Extract the [X, Y] coordinate from the center of the cell holding the provided text.  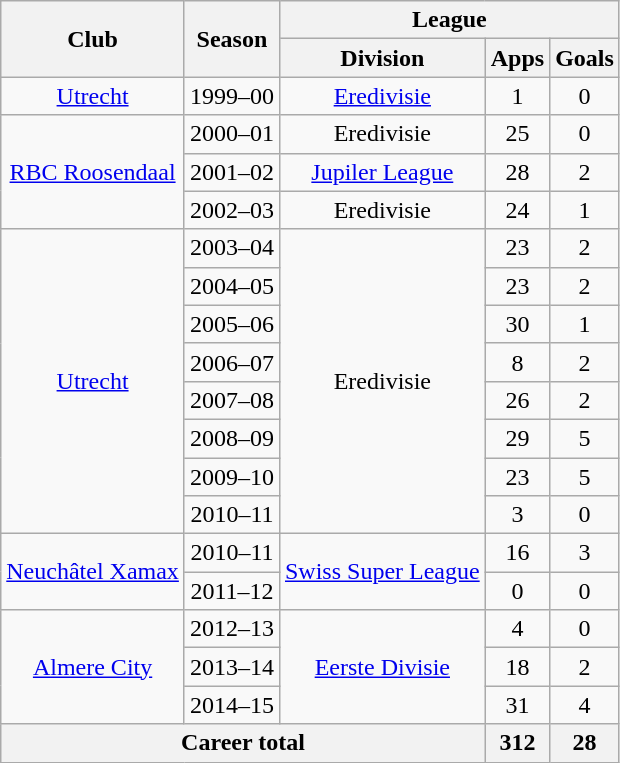
2007–08 [232, 400]
2001–02 [232, 172]
2011–12 [232, 591]
League [449, 20]
24 [517, 210]
31 [517, 705]
2004–05 [232, 286]
2006–07 [232, 362]
Almere City [93, 667]
2012–13 [232, 629]
2014–15 [232, 705]
1999–00 [232, 96]
8 [517, 362]
2000–01 [232, 134]
Apps [517, 58]
2003–04 [232, 248]
16 [517, 553]
25 [517, 134]
29 [517, 438]
Swiss Super League [382, 572]
Career total [243, 743]
2008–09 [232, 438]
Division [382, 58]
Season [232, 39]
Eerste Divisie [382, 667]
2013–14 [232, 667]
2002–03 [232, 210]
312 [517, 743]
Neuchâtel Xamax [93, 572]
Club [93, 39]
Goals [585, 58]
2005–06 [232, 324]
18 [517, 667]
26 [517, 400]
RBC Roosendaal [93, 172]
Jupiler League [382, 172]
30 [517, 324]
2009–10 [232, 477]
